Output the [x, y] coordinate of the center of the cell containing the given text.  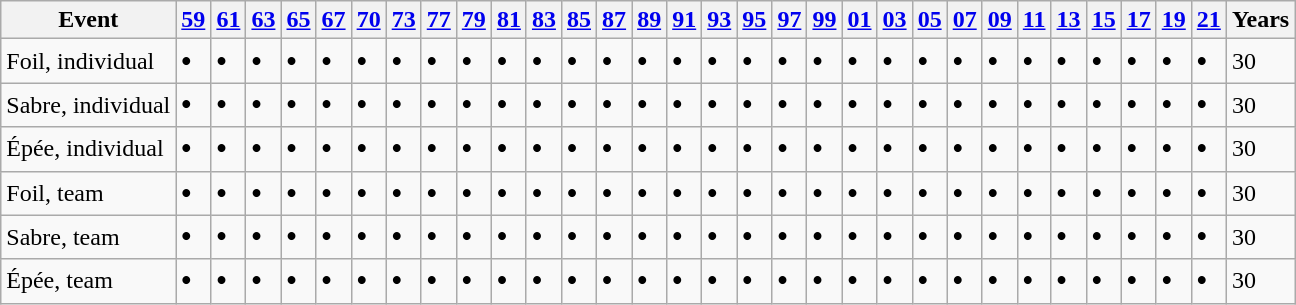
05 [930, 20]
17 [1138, 20]
Épée, team [88, 281]
Foil, team [88, 193]
65 [298, 20]
83 [544, 20]
70 [368, 20]
Event [88, 20]
93 [720, 20]
87 [614, 20]
63 [264, 20]
85 [578, 20]
Foil, individual [88, 61]
77 [438, 20]
Sabre, team [88, 237]
91 [684, 20]
89 [650, 20]
67 [334, 20]
13 [1068, 20]
09 [1000, 20]
Years [1260, 20]
11 [1034, 20]
61 [228, 20]
01 [860, 20]
79 [474, 20]
81 [508, 20]
03 [894, 20]
21 [1208, 20]
15 [1104, 20]
07 [964, 20]
95 [754, 20]
59 [194, 20]
Épée, individual [88, 149]
Sabre, individual [88, 105]
73 [404, 20]
97 [790, 20]
99 [824, 20]
19 [1174, 20]
